Search for the cell housing the specified text and yield its [x, y] center coordinate. 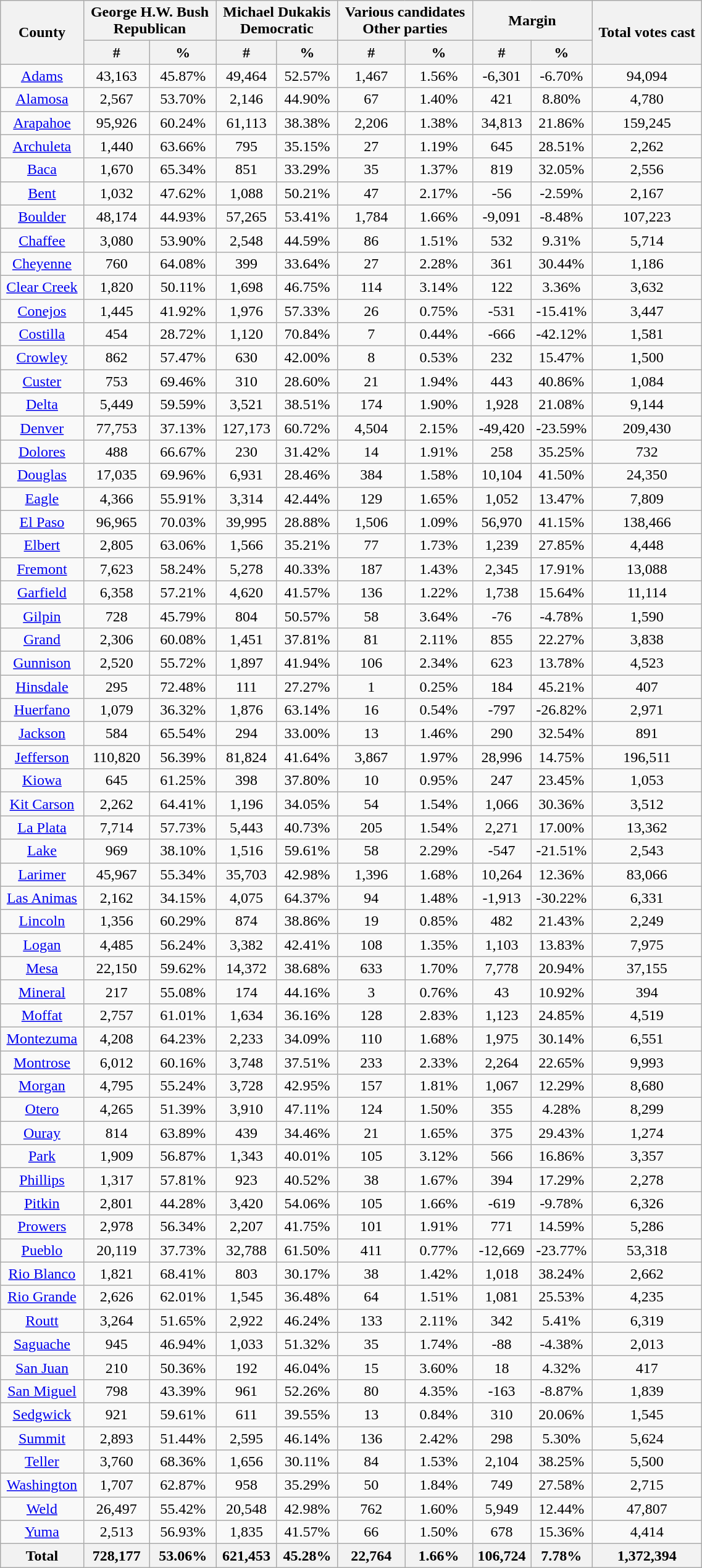
45.87% [183, 76]
28.60% [307, 381]
33.00% [307, 734]
Yuma [42, 1532]
819 [501, 170]
108 [372, 945]
2,104 [501, 1462]
2,206 [372, 123]
64.08% [183, 263]
0.77% [438, 1250]
50 [372, 1485]
803 [246, 1274]
342 [501, 1321]
-547 [501, 851]
7,975 [647, 945]
Various candidatesOther parties [405, 21]
Custer [42, 381]
15.64% [562, 592]
2,162 [116, 898]
969 [116, 851]
4,504 [372, 428]
47,807 [647, 1509]
14.75% [562, 757]
Mesa [42, 968]
2,278 [647, 1180]
1,909 [116, 1156]
7 [372, 334]
37.13% [183, 428]
Lake [42, 851]
13,088 [647, 569]
111 [246, 687]
49,464 [246, 76]
2,146 [246, 99]
290 [501, 734]
55.91% [183, 499]
39.55% [307, 1414]
1,052 [501, 499]
47 [372, 193]
9,993 [647, 1062]
-9,091 [501, 217]
55.34% [183, 874]
38.24% [562, 1274]
1,396 [372, 874]
3,760 [116, 1462]
5,449 [116, 405]
6,358 [116, 592]
1.70% [438, 968]
384 [372, 475]
1.97% [438, 757]
33.64% [307, 263]
2,306 [116, 639]
Otero [42, 1110]
Phillips [42, 1180]
-9.78% [562, 1203]
110 [372, 1039]
64.41% [183, 804]
65.54% [183, 734]
San Miguel [42, 1391]
6,319 [647, 1321]
8.80% [562, 99]
Denver [42, 428]
70.84% [307, 334]
County [42, 32]
-30.22% [562, 898]
28.51% [562, 146]
4,235 [647, 1297]
30.36% [562, 804]
Jackson [42, 734]
355 [501, 1110]
38.86% [307, 921]
41.92% [183, 310]
Total [42, 1556]
14,372 [246, 968]
53,318 [647, 1250]
28.88% [307, 522]
258 [501, 452]
Baca [42, 170]
Clear Creek [42, 287]
Mineral [42, 992]
421 [501, 99]
-666 [501, 334]
1.58% [438, 475]
798 [116, 1391]
60.72% [307, 428]
454 [116, 334]
439 [246, 1133]
2,626 [116, 1297]
5.30% [562, 1438]
1,018 [501, 1274]
2,757 [116, 1015]
41.75% [307, 1227]
33.29% [307, 170]
46.14% [307, 1438]
2,801 [116, 1203]
1,500 [647, 358]
1.94% [438, 381]
64.37% [307, 898]
31.42% [307, 452]
12.29% [562, 1086]
Huerfano [42, 710]
1,317 [116, 1180]
2,013 [647, 1344]
40.33% [307, 569]
65.34% [183, 170]
-12,669 [501, 1250]
66.67% [183, 452]
64.23% [183, 1039]
0.25% [438, 687]
3,521 [246, 405]
13.83% [562, 945]
5,624 [647, 1438]
633 [372, 968]
0.84% [438, 1414]
13,362 [647, 828]
2.83% [438, 1015]
1.38% [438, 123]
56.34% [183, 1227]
1.19% [438, 146]
4,414 [647, 1532]
728,177 [116, 1556]
4,485 [116, 945]
114 [372, 287]
2.15% [438, 428]
106 [372, 663]
57.33% [307, 310]
961 [246, 1391]
46.04% [307, 1367]
Pueblo [42, 1250]
1.74% [438, 1344]
128 [372, 1015]
630 [246, 358]
3,447 [647, 310]
28.46% [307, 475]
298 [501, 1438]
2.33% [438, 1062]
22.65% [562, 1062]
1,516 [246, 851]
1,103 [501, 945]
407 [647, 687]
16 [372, 710]
La Plata [42, 828]
1,088 [246, 193]
1,581 [647, 334]
1,506 [372, 522]
-6,301 [501, 76]
12.36% [562, 874]
40.01% [307, 1156]
Hinsdale [42, 687]
1,820 [116, 287]
45.79% [183, 616]
52.57% [307, 76]
4,265 [116, 1110]
22,150 [116, 968]
27.85% [562, 545]
8,299 [647, 1110]
3,838 [647, 639]
36.32% [183, 710]
17.29% [562, 1180]
1,032 [116, 193]
2,548 [246, 240]
1,590 [647, 616]
295 [116, 687]
9,144 [647, 405]
1,445 [116, 310]
399 [246, 263]
30.44% [562, 263]
15 [372, 1367]
55.42% [183, 1509]
6,331 [647, 898]
10 [372, 781]
81 [372, 639]
48,174 [116, 217]
42.44% [307, 499]
28,996 [501, 757]
2,922 [246, 1321]
60.08% [183, 639]
-26.82% [562, 710]
66 [372, 1532]
25.53% [562, 1297]
2,233 [246, 1039]
1.60% [438, 1509]
2,543 [647, 851]
1,634 [246, 1015]
-56 [501, 193]
Garfield [42, 592]
51.39% [183, 1110]
1,698 [246, 287]
Saguache [42, 1344]
4,448 [647, 545]
0.44% [438, 334]
4,075 [246, 898]
-2.59% [562, 193]
127,173 [246, 428]
-4.38% [562, 1344]
83,066 [647, 874]
1,053 [647, 781]
Weld [42, 1509]
Washington [42, 1485]
184 [501, 687]
621,453 [246, 1556]
Jefferson [42, 757]
1 [372, 687]
18 [501, 1367]
107,223 [647, 217]
1,356 [116, 921]
Adams [42, 76]
15.36% [562, 1532]
80 [372, 1391]
3,632 [647, 287]
7.78% [562, 1556]
4.32% [562, 1367]
3,080 [116, 240]
443 [501, 381]
5,278 [246, 569]
30.11% [307, 1462]
233 [372, 1062]
54 [372, 804]
67 [372, 99]
51.32% [307, 1344]
35.15% [307, 146]
732 [647, 452]
5,500 [647, 1462]
192 [246, 1367]
Margin [532, 21]
2,167 [647, 193]
1.43% [438, 569]
Arapahoe [42, 123]
46.94% [183, 1344]
1.84% [438, 1485]
-42.12% [562, 334]
40.86% [562, 381]
55.08% [183, 992]
2.29% [438, 851]
1,928 [501, 405]
1,738 [501, 592]
-6.70% [562, 76]
728 [116, 616]
124 [372, 1110]
El Paso [42, 522]
1,876 [246, 710]
6,551 [647, 1039]
Rio Grande [42, 1297]
42.95% [307, 1086]
Cheyenne [42, 263]
63.89% [183, 1133]
51.44% [183, 1438]
Boulder [42, 217]
1,784 [372, 217]
72.48% [183, 687]
34.15% [183, 898]
56.39% [183, 757]
70.03% [183, 522]
1,081 [501, 1297]
1,440 [116, 146]
94,094 [647, 76]
41.15% [562, 522]
34,813 [501, 123]
62.87% [183, 1485]
7,623 [116, 569]
56.87% [183, 1156]
4,366 [116, 499]
753 [116, 381]
Sedgwick [42, 1414]
1.40% [438, 99]
-8.87% [562, 1391]
37.73% [183, 1250]
921 [116, 1414]
29.43% [562, 1133]
63.06% [183, 545]
17.00% [562, 828]
6,326 [647, 1203]
1,839 [647, 1391]
1,239 [501, 545]
28.72% [183, 334]
14 [372, 452]
53.06% [183, 1556]
60.29% [183, 921]
1,274 [647, 1133]
36.16% [307, 1015]
44.90% [307, 99]
3.12% [438, 1156]
1.90% [438, 405]
217 [116, 992]
Teller [42, 1462]
1.35% [438, 945]
32,788 [246, 1250]
Alamosa [42, 99]
1,670 [116, 170]
1,566 [246, 545]
1.37% [438, 170]
57.47% [183, 358]
24,350 [647, 475]
-88 [501, 1344]
2,520 [116, 663]
56,970 [501, 522]
3,867 [372, 757]
64 [372, 1297]
Gunnison [42, 663]
32.05% [562, 170]
45,967 [116, 874]
Archuleta [42, 146]
4.35% [438, 1391]
1.22% [438, 592]
4,620 [246, 592]
17.91% [562, 569]
862 [116, 358]
23.45% [562, 781]
13.47% [562, 499]
-21.51% [562, 851]
2.42% [438, 1438]
5,714 [647, 240]
482 [501, 921]
6,931 [246, 475]
5,286 [647, 1227]
-797 [501, 710]
20,548 [246, 1509]
7,714 [116, 828]
0.75% [438, 310]
1.73% [438, 545]
95,926 [116, 123]
2,513 [116, 1532]
129 [372, 499]
Bent [42, 193]
611 [246, 1414]
3.14% [438, 287]
Prowers [42, 1227]
63.66% [183, 146]
10.92% [562, 992]
3.60% [438, 1367]
37.80% [307, 781]
6,012 [116, 1062]
566 [501, 1156]
37,155 [647, 968]
138,466 [647, 522]
210 [116, 1367]
4,780 [647, 99]
2,271 [501, 828]
50.57% [307, 616]
38.10% [183, 851]
874 [246, 921]
891 [647, 734]
110,820 [116, 757]
22.27% [562, 639]
-49,420 [501, 428]
209,430 [647, 428]
38.25% [562, 1462]
38.38% [307, 123]
53.70% [183, 99]
68.36% [183, 1462]
Elbert [42, 545]
2,805 [116, 545]
Conejos [42, 310]
40.52% [307, 1180]
61.01% [183, 1015]
53.90% [183, 240]
Park [42, 1156]
1,451 [246, 639]
41.94% [307, 663]
56.93% [183, 1532]
30.14% [562, 1039]
760 [116, 263]
George H.W. BushRepublican [149, 21]
762 [372, 1509]
4,208 [116, 1039]
55.72% [183, 663]
54.06% [307, 1203]
1,976 [246, 310]
Delta [42, 405]
34.46% [307, 1133]
1.46% [438, 734]
24.85% [562, 1015]
13.78% [562, 663]
Douglas [42, 475]
34.09% [307, 1039]
20.94% [562, 968]
804 [246, 616]
Las Animas [42, 898]
10,104 [501, 475]
2,662 [647, 1274]
Michael DukakisDemocratic [277, 21]
3,512 [647, 804]
39,995 [246, 522]
14.59% [562, 1227]
57,265 [246, 217]
1.48% [438, 898]
15.47% [562, 358]
3.64% [438, 616]
2,264 [501, 1062]
8 [372, 358]
1,123 [501, 1015]
2,556 [647, 170]
35.29% [307, 1485]
38.51% [307, 405]
2,971 [647, 710]
Eagle [42, 499]
1,066 [501, 804]
12.44% [562, 1509]
1.67% [438, 1180]
3,382 [246, 945]
623 [501, 663]
21.86% [562, 123]
Kiowa [42, 781]
1,707 [116, 1485]
36.48% [307, 1297]
57.21% [183, 592]
232 [501, 358]
1,897 [246, 663]
38.68% [307, 968]
-23.59% [562, 428]
1,467 [372, 76]
417 [647, 1367]
43,163 [116, 76]
40.73% [307, 828]
0.54% [438, 710]
Montezuma [42, 1039]
3,910 [246, 1110]
-4.78% [562, 616]
-531 [501, 310]
47.62% [183, 193]
59.62% [183, 968]
-619 [501, 1203]
21.43% [562, 921]
32.54% [562, 734]
532 [501, 240]
795 [246, 146]
61,113 [246, 123]
27.27% [307, 687]
2,249 [647, 921]
8,680 [647, 1086]
3,748 [246, 1062]
Total votes cast [647, 32]
56.24% [183, 945]
205 [372, 828]
34.05% [307, 804]
Chaffee [42, 240]
55.24% [183, 1086]
814 [116, 1133]
7,778 [501, 968]
958 [246, 1485]
4.28% [562, 1110]
37.81% [307, 639]
855 [501, 639]
771 [501, 1227]
44.16% [307, 992]
106,724 [501, 1556]
4,523 [647, 663]
17,035 [116, 475]
196,511 [647, 757]
Dolores [42, 452]
187 [372, 569]
51.65% [183, 1321]
3,314 [246, 499]
Larimer [42, 874]
42.00% [307, 358]
59.59% [183, 405]
Pitkin [42, 1203]
77 [372, 545]
-23.77% [562, 1250]
851 [246, 170]
84 [372, 1462]
1,975 [501, 1039]
133 [372, 1321]
Routt [42, 1321]
5.41% [562, 1321]
35,703 [246, 874]
2,345 [501, 569]
584 [116, 734]
60.16% [183, 1062]
1,343 [246, 1156]
945 [116, 1344]
101 [372, 1227]
53.41% [307, 217]
1,821 [116, 1274]
5,949 [501, 1509]
678 [501, 1532]
57.73% [183, 828]
2,978 [116, 1227]
50.11% [183, 287]
1,372,394 [647, 1556]
57.81% [183, 1180]
1.09% [438, 522]
Montrose [42, 1062]
69.46% [183, 381]
37.51% [307, 1062]
Moffat [42, 1015]
361 [501, 263]
0.85% [438, 921]
Gilpin [42, 616]
62.01% [183, 1297]
3.36% [562, 287]
69.96% [183, 475]
3 [372, 992]
1,186 [647, 263]
45.21% [562, 687]
96,965 [116, 522]
43 [501, 992]
35.25% [562, 452]
-15.41% [562, 310]
-1,913 [501, 898]
247 [501, 781]
60.24% [183, 123]
1.42% [438, 1274]
4,795 [116, 1086]
-76 [501, 616]
923 [246, 1180]
2,595 [246, 1438]
86 [372, 240]
45.28% [307, 1556]
375 [501, 1133]
Ouray [42, 1133]
Rio Blanco [42, 1274]
-163 [501, 1391]
3,264 [116, 1321]
122 [501, 287]
3,420 [246, 1203]
35.21% [307, 545]
94 [372, 898]
77,753 [116, 428]
41.64% [307, 757]
3,728 [246, 1086]
Fremont [42, 569]
1,079 [116, 710]
294 [246, 734]
488 [116, 452]
Logan [42, 945]
1,835 [246, 1532]
1,033 [246, 1344]
1,196 [246, 804]
San Juan [42, 1367]
20.06% [562, 1414]
22,764 [372, 1556]
44.93% [183, 217]
61.25% [183, 781]
3,357 [647, 1156]
26,497 [116, 1509]
Costilla [42, 334]
230 [246, 452]
50.36% [183, 1367]
46.24% [307, 1321]
26 [372, 310]
Summit [42, 1438]
Lincoln [42, 921]
50.21% [307, 193]
-8.48% [562, 217]
159,245 [647, 123]
30.17% [307, 1274]
81,824 [246, 757]
1,084 [647, 381]
1.81% [438, 1086]
63.14% [307, 710]
68.41% [183, 1274]
2.17% [438, 193]
9.31% [562, 240]
1,120 [246, 334]
2,715 [647, 1485]
44.59% [307, 240]
1,656 [246, 1462]
2,567 [116, 99]
Grand [42, 639]
Crowley [42, 358]
1.56% [438, 76]
2,893 [116, 1438]
1,067 [501, 1086]
2.34% [438, 663]
20,119 [116, 1250]
2.28% [438, 263]
27.58% [562, 1485]
11,114 [647, 592]
0.53% [438, 358]
1.53% [438, 1462]
411 [372, 1250]
44.28% [183, 1203]
0.76% [438, 992]
16.86% [562, 1156]
5,443 [246, 828]
43.39% [183, 1391]
Kit Carson [42, 804]
749 [501, 1485]
398 [246, 781]
47.11% [307, 1110]
41.50% [562, 475]
42.41% [307, 945]
46.75% [307, 287]
52.26% [307, 1391]
4,519 [647, 1015]
10,264 [501, 874]
7,809 [647, 499]
58.24% [183, 569]
157 [372, 1086]
19 [372, 921]
Morgan [42, 1086]
21.08% [562, 405]
2,207 [246, 1227]
61.50% [307, 1250]
0.95% [438, 781]
